Search for the cell housing the specified text and yield its [x, y] center coordinate. 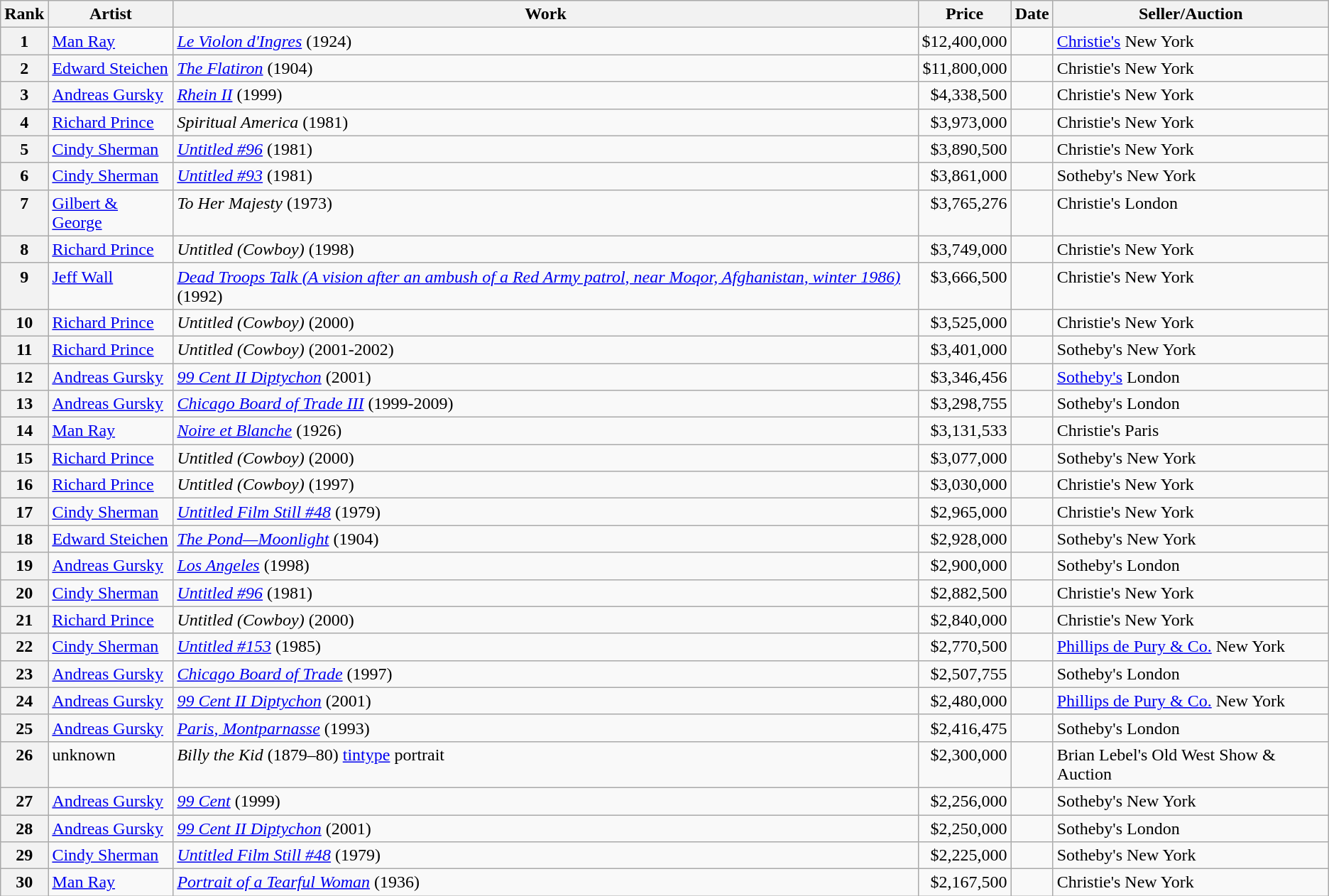
$2,300,000 [964, 764]
Chicago Board of Trade III (1999-2009) [545, 404]
Chicago Board of Trade (1997) [545, 674]
$3,030,000 [964, 485]
Billy the Kid (1879–80) tintype portrait [545, 764]
Untitled #93 (1981) [545, 176]
$2,250,000 [964, 829]
15 [24, 458]
28 [24, 829]
$2,416,475 [964, 728]
$3,401,000 [964, 349]
$3,666,500 [964, 285]
$2,256,000 [964, 801]
$2,900,000 [964, 566]
$3,525,000 [964, 322]
unknown [111, 764]
9 [24, 285]
2 [24, 68]
13 [24, 404]
$3,973,000 [964, 122]
$3,749,000 [964, 249]
Dead Troops Talk (A vision after an ambush of a Red Army patrol, near Moqor, Afghanistan, winter 1986) (1992) [545, 285]
7 [24, 213]
Noire et Blanche (1926) [545, 431]
3 [24, 95]
To Her Majesty (1973) [545, 213]
10 [24, 322]
Untitled #153 (1985) [545, 647]
8 [24, 249]
Los Angeles (1998) [545, 566]
24 [24, 701]
$3,077,000 [964, 458]
The Pond—Moonlight (1904) [545, 539]
30 [24, 883]
4 [24, 122]
$3,890,500 [964, 149]
Seller/Auction [1191, 14]
Spiritual America (1981) [545, 122]
$4,338,500 [964, 95]
$2,965,000 [964, 512]
$3,298,755 [964, 404]
6 [24, 176]
99 Cent (1999) [545, 801]
11 [24, 349]
12 [24, 377]
Artist [111, 14]
20 [24, 593]
Untitled (Cowboy) (2001-2002) [545, 349]
Work [545, 14]
Gilbert & George [111, 213]
26 [24, 764]
Portrait of a Tearful Woman (1936) [545, 883]
Jeff Wall [111, 285]
$12,400,000 [964, 41]
14 [24, 431]
$3,765,276 [964, 213]
$3,346,456 [964, 377]
$2,882,500 [964, 593]
Rhein II (1999) [545, 95]
Date [1032, 14]
27 [24, 801]
$3,861,000 [964, 176]
5 [24, 149]
Price [964, 14]
21 [24, 620]
22 [24, 647]
29 [24, 856]
$2,225,000 [964, 856]
17 [24, 512]
Paris, Montparnasse (1993) [545, 728]
$2,480,000 [964, 701]
Le Violon d'Ingres (1924) [545, 41]
19 [24, 566]
Brian Lebel's Old West Show & Auction [1191, 764]
Christie's London [1191, 213]
25 [24, 728]
$2,770,500 [964, 647]
Untitled (Cowboy) (1998) [545, 249]
$2,507,755 [964, 674]
Rank [24, 14]
$2,167,500 [964, 883]
23 [24, 674]
$2,840,000 [964, 620]
Christie's Paris [1191, 431]
The Flatiron (1904) [545, 68]
16 [24, 485]
$3,131,533 [964, 431]
$2,928,000 [964, 539]
Untitled (Cowboy) (1997) [545, 485]
18 [24, 539]
$11,800,000 [964, 68]
1 [24, 41]
